Locate the cell with the specified text and output its [x, y] center coordinate. 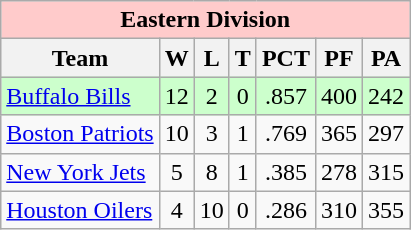
.769 [286, 134]
12 [176, 96]
5 [176, 172]
.385 [286, 172]
Boston Patriots [80, 134]
T [242, 58]
W [176, 58]
355 [386, 210]
297 [386, 134]
365 [338, 134]
Houston Oilers [80, 210]
3 [212, 134]
4 [176, 210]
New York Jets [80, 172]
242 [386, 96]
PA [386, 58]
310 [338, 210]
8 [212, 172]
278 [338, 172]
Team [80, 58]
Eastern Division [206, 20]
PF [338, 58]
L [212, 58]
315 [386, 172]
PCT [286, 58]
Buffalo Bills [80, 96]
2 [212, 96]
400 [338, 96]
.857 [286, 96]
.286 [286, 210]
